Detect which cell encompasses the target text, then output its [X, Y] center coordinate. 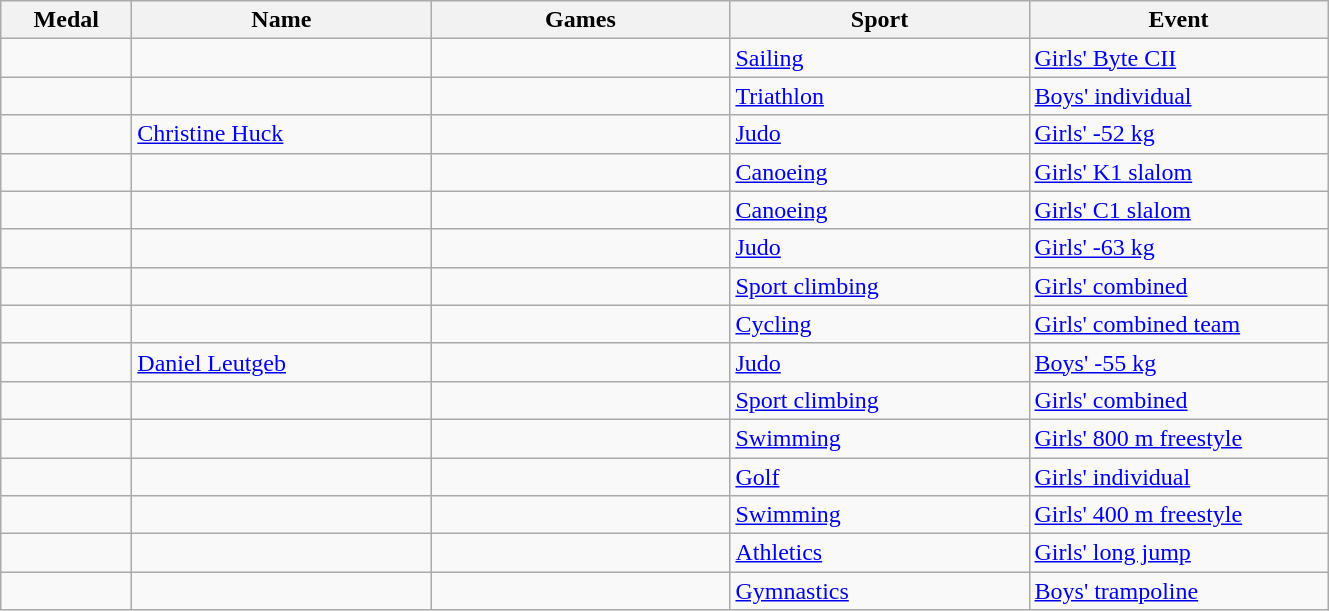
Boys' trampoline [1178, 591]
Girls' Byte CII [1178, 58]
Girls' K1 slalom [1178, 172]
Athletics [880, 553]
Girls' -52 kg [1178, 134]
Medal [66, 20]
Christine Huck [282, 134]
Gymnastics [880, 591]
Daniel Leutgeb [282, 362]
Girls' C1 slalom [1178, 210]
Triathlon [880, 96]
Girls' long jump [1178, 553]
Boys' individual [1178, 96]
Games [580, 20]
Golf [880, 477]
Event [1178, 20]
Girls' individual [1178, 477]
Sport [880, 20]
Name [282, 20]
Boys' -55 kg [1178, 362]
Girls' 400 m freestyle [1178, 515]
Girls' 800 m freestyle [1178, 438]
Girls' -63 kg [1178, 248]
Girls' combined team [1178, 324]
Cycling [880, 324]
Sailing [880, 58]
